Return [X, Y] of the center of cell containing provided text 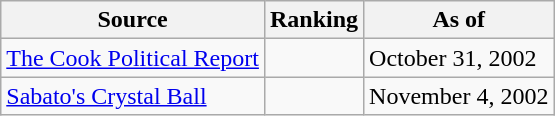
The Cook Political Report [133, 58]
November 4, 2002 [459, 96]
Source [133, 20]
Sabato's Crystal Ball [133, 96]
As of [459, 20]
Ranking [314, 20]
October 31, 2002 [459, 58]
